Detect which cell encompasses the target text, then output its [X, Y] center coordinate. 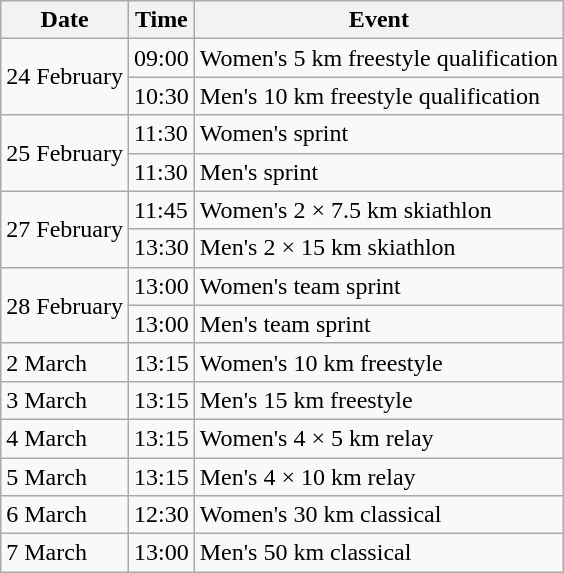
Men's 4 × 10 km relay [378, 477]
12:30 [161, 515]
Women's 4 × 5 km relay [378, 438]
3 March [65, 400]
Time [161, 20]
Event [378, 20]
2 March [65, 362]
Men's 50 km classical [378, 553]
6 March [65, 515]
Women's team sprint [378, 286]
25 February [65, 153]
27 February [65, 229]
Date [65, 20]
Men's 10 km freestyle qualification [378, 96]
5 March [65, 477]
Women's sprint [378, 134]
Men's 2 × 15 km skiathlon [378, 248]
4 March [65, 438]
24 February [65, 77]
Women's 5 km freestyle qualification [378, 58]
Men's team sprint [378, 324]
28 February [65, 305]
Women's 10 km freestyle [378, 362]
Women's 2 × 7.5 km skiathlon [378, 210]
13:30 [161, 248]
Men's 15 km freestyle [378, 400]
09:00 [161, 58]
Women's 30 km classical [378, 515]
11:45 [161, 210]
Men's sprint [378, 172]
10:30 [161, 96]
7 March [65, 553]
